Search for the cell housing the specified text and yield its (X, Y) center coordinate. 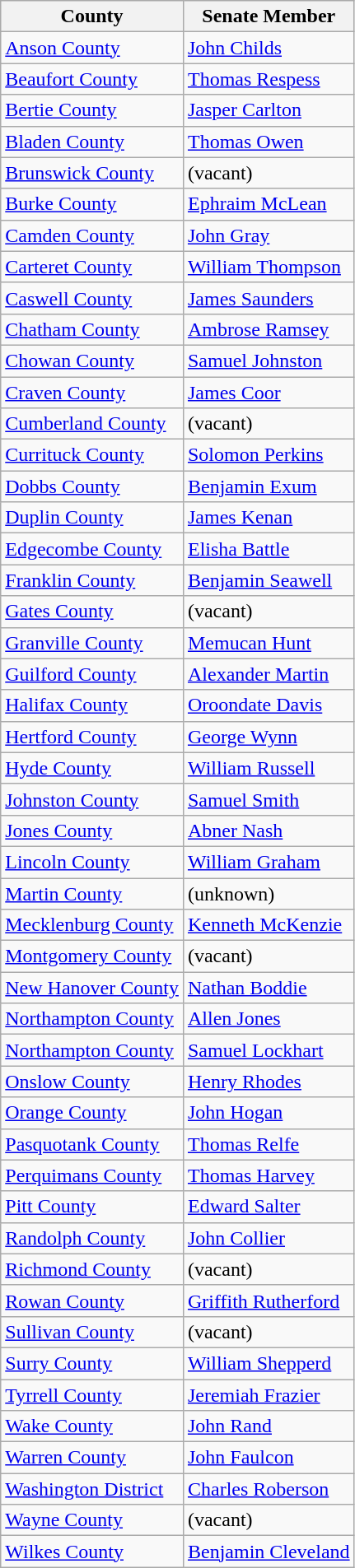
Sullivan County (92, 1332)
Thomas Relfe (269, 1144)
Wilkes County (92, 1552)
Henry Rhodes (269, 1082)
Benjamin Seawell (269, 580)
Griffith Rutherford (269, 1300)
Lincoln County (92, 862)
Jeremiah Frazier (269, 1395)
William Russell (269, 768)
Thomas Respess (269, 79)
John Rand (269, 1426)
Duplin County (92, 518)
Brunswick County (92, 173)
Samuel Smith (269, 799)
George Wynn (269, 737)
Abner Nash (269, 831)
Ambrose Ramsey (269, 329)
Nathan Boddie (269, 988)
Franklin County (92, 580)
Solomon Perkins (269, 455)
Thomas Owen (269, 142)
Guilford County (92, 674)
Bladen County (92, 142)
William Graham (269, 862)
Montgomery County (92, 956)
Mecklenburg County (92, 925)
Tyrrell County (92, 1395)
Elisha Battle (269, 549)
Pasquotank County (92, 1144)
Benjamin Exum (269, 486)
Johnston County (92, 799)
Richmond County (92, 1269)
Alexander Martin (269, 674)
Burke County (92, 204)
Samuel Lockhart (269, 1050)
Caswell County (92, 298)
Memucan Hunt (269, 643)
Allen Jones (269, 1019)
Edward Salter (269, 1207)
Oroondate Davis (269, 705)
Carteret County (92, 267)
Perquimans County (92, 1175)
Bertie County (92, 110)
Washington District (92, 1489)
Gates County (92, 612)
Pitt County (92, 1207)
County (92, 16)
John Hogan (269, 1113)
Wake County (92, 1426)
Randolph County (92, 1238)
(unknown) (269, 893)
Onslow County (92, 1082)
Beaufort County (92, 79)
Chowan County (92, 361)
John Faulcon (269, 1458)
Ephraim McLean (269, 204)
Anson County (92, 48)
Hertford County (92, 737)
Senate Member (269, 16)
Surry County (92, 1363)
Craven County (92, 393)
Jasper Carlton (269, 110)
Samuel Johnston (269, 361)
John Gray (269, 235)
John Childs (269, 48)
Orange County (92, 1113)
Benjamin Cleveland (269, 1552)
Thomas Harvey (269, 1175)
James Coor (269, 393)
Warren County (92, 1458)
New Hanover County (92, 988)
James Kenan (269, 518)
William Shepperd (269, 1363)
Martin County (92, 893)
Dobbs County (92, 486)
Hyde County (92, 768)
Rowan County (92, 1300)
William Thompson (269, 267)
Edgecombe County (92, 549)
Currituck County (92, 455)
Charles Roberson (269, 1489)
Halifax County (92, 705)
Cumberland County (92, 424)
John Collier (269, 1238)
Camden County (92, 235)
Granville County (92, 643)
Kenneth McKenzie (269, 925)
Wayne County (92, 1520)
Jones County (92, 831)
James Saunders (269, 298)
Chatham County (92, 329)
